Output the (X, Y) coordinate of the center of the cell containing the given text.  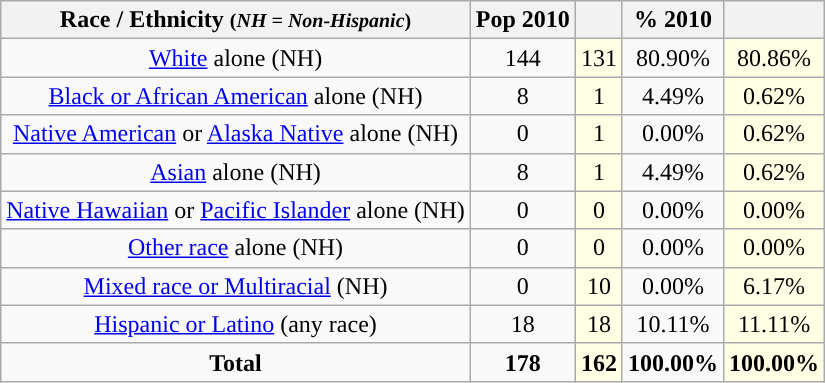
Pop 2010 (522, 20)
178 (522, 362)
Race / Ethnicity (NH = Non-Hispanic) (236, 20)
6.17% (774, 286)
Total (236, 362)
162 (598, 362)
Mixed race or Multiracial (NH) (236, 286)
Other race alone (NH) (236, 248)
Black or African American alone (NH) (236, 96)
131 (598, 58)
80.86% (774, 58)
10 (598, 286)
10.11% (672, 324)
80.90% (672, 58)
White alone (NH) (236, 58)
% 2010 (672, 20)
Native Hawaiian or Pacific Islander alone (NH) (236, 210)
11.11% (774, 324)
Hispanic or Latino (any race) (236, 324)
Native American or Alaska Native alone (NH) (236, 134)
Asian alone (NH) (236, 172)
144 (522, 58)
